For the text-containing cell, return its midpoint in [x, y] coordinate format. 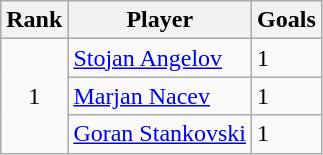
Goran Stankovski [160, 134]
Goals [287, 20]
Rank [34, 20]
Marjan Nacev [160, 96]
Player [160, 20]
Stojan Angelov [160, 58]
